Output the (x, y) coordinate of the center of the cell containing the given text.  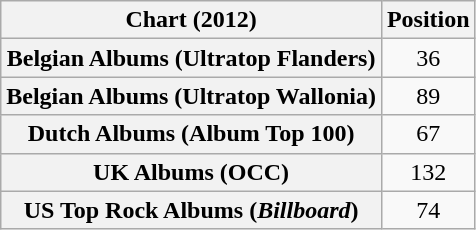
UK Albums (OCC) (192, 172)
36 (428, 58)
132 (428, 172)
67 (428, 134)
Position (428, 20)
89 (428, 96)
US Top Rock Albums (Billboard) (192, 210)
Belgian Albums (Ultratop Flanders) (192, 58)
Belgian Albums (Ultratop Wallonia) (192, 96)
74 (428, 210)
Chart (2012) (192, 20)
Dutch Albums (Album Top 100) (192, 134)
